Identify which cell holds the provided text, then report its (x, y) central coordinate. 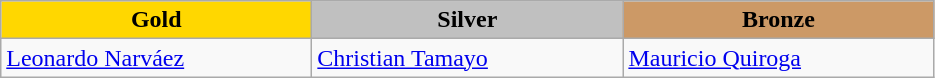
Mauricio Quiroga (778, 58)
Gold (156, 20)
Leonardo Narváez (156, 58)
Bronze (778, 20)
Silver (468, 20)
Christian Tamayo (468, 58)
